Capture the cell that displays the provided text and extract its (x, y) central coordinate. 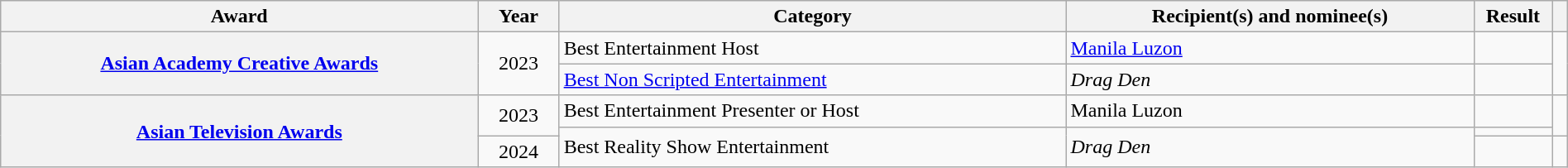
2024 (519, 151)
Best Non Scripted Entertainment (812, 79)
Year (519, 17)
Award (240, 17)
Asian Academy Creative Awards (240, 64)
Best Entertainment Host (812, 48)
Category (812, 17)
Recipient(s) and nominee(s) (1270, 17)
Best Reality Show Entertainment (812, 147)
Best Entertainment Presenter or Host (812, 111)
Result (1513, 17)
Asian Television Awards (240, 131)
